Return the [x, y] coordinate for the center point of the cell that contains the specified text.  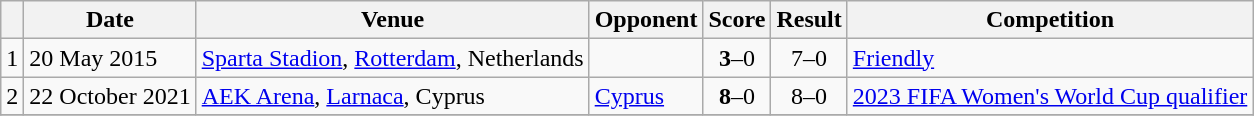
2023 FIFA Women's World Cup qualifier [1050, 96]
3–0 [737, 58]
Venue [392, 20]
7–0 [809, 58]
20 May 2015 [110, 58]
1 [12, 58]
Result [809, 20]
Cyprus [646, 96]
2 [12, 96]
Score [737, 20]
Friendly [1050, 58]
AEK Arena, Larnaca, Cyprus [392, 96]
Sparta Stadion, Rotterdam, Netherlands [392, 58]
Competition [1050, 20]
22 October 2021 [110, 96]
Date [110, 20]
Opponent [646, 20]
